Determine the (X, Y) coordinate at the center of the cell enclosing the given text.  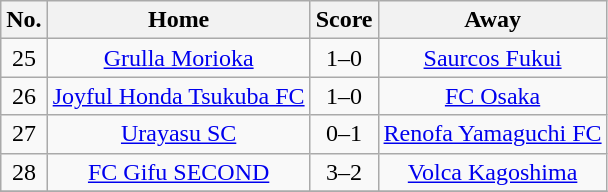
26 (24, 96)
25 (24, 58)
Joyful Honda Tsukuba FC (178, 96)
FC Gifu SECOND (178, 172)
Urayasu SC (178, 134)
0–1 (344, 134)
28 (24, 172)
FC Osaka (492, 96)
Renofa Yamaguchi FC (492, 134)
Home (178, 20)
Away (492, 20)
Saurcos Fukui (492, 58)
Grulla Morioka (178, 58)
Score (344, 20)
27 (24, 134)
No. (24, 20)
Volca Kagoshima (492, 172)
3–2 (344, 172)
